Return [X, Y] of the center of cell containing provided text 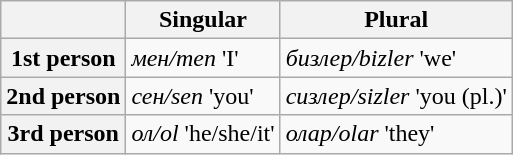
бизлер/bizler 'we' [396, 58]
1st person [64, 58]
Plural [396, 20]
2nd person [64, 96]
Singular [203, 20]
олар/olar 'they' [396, 134]
3rd person [64, 134]
сен/sen 'you' [203, 96]
мен/men 'I' [203, 58]
сизлер/sizler 'you (pl.)' [396, 96]
ол/ol 'he/she/it' [203, 134]
